Return the [X, Y] coordinate for the center point of the cell that contains the specified text.  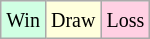
Draw [72, 20]
Loss [126, 20]
Win [24, 20]
